Search for the cell housing the specified text and yield its (X, Y) center coordinate. 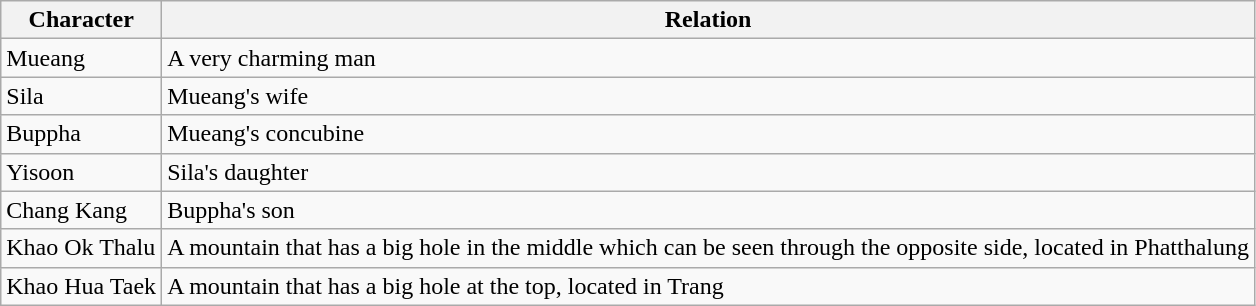
Mueang's concubine (708, 134)
Buppha's son (708, 210)
A very charming man (708, 58)
Character (82, 20)
A mountain that has a big hole at the top, located in Trang (708, 286)
A mountain that has a big hole in the middle which can be seen through the opposite side, located in Phatthalung (708, 248)
Mueang (82, 58)
Mueang's wife (708, 96)
Buppha (82, 134)
Sila's daughter (708, 172)
Khao Hua Taek (82, 286)
Chang Kang (82, 210)
Relation (708, 20)
Khao Ok Thalu (82, 248)
Sila (82, 96)
Yisoon (82, 172)
